Identify which cell holds the provided text, then report its (X, Y) central coordinate. 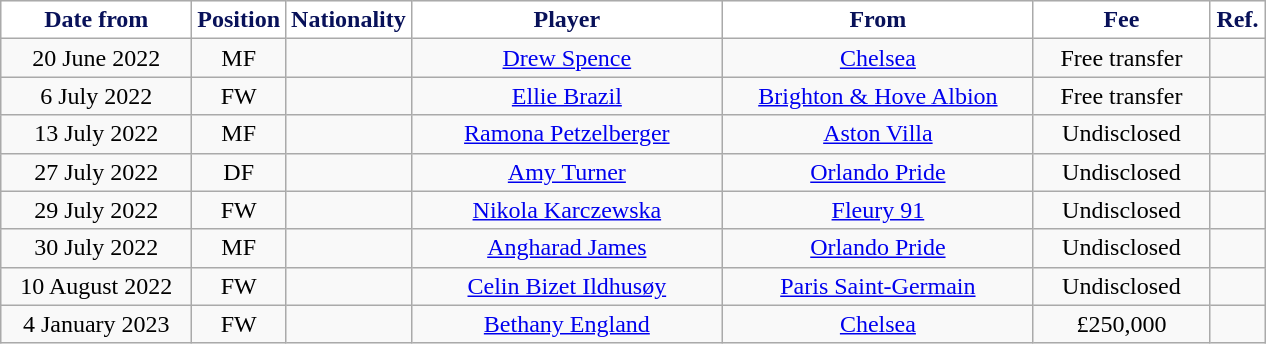
Amy Turner (566, 172)
Angharad James (566, 248)
Ramona Petzelberger (566, 134)
Fleury 91 (878, 210)
13 July 2022 (96, 134)
4 January 2023 (96, 324)
6 July 2022 (96, 96)
20 June 2022 (96, 58)
Ellie Brazil (566, 96)
Ref. (1237, 20)
30 July 2022 (96, 248)
Aston Villa (878, 134)
29 July 2022 (96, 210)
Nationality (349, 20)
27 July 2022 (96, 172)
Nikola Karczewska (566, 210)
Player (566, 20)
Paris Saint-Germain (878, 286)
Bethany England (566, 324)
Celin Bizet Ildhusøy (566, 286)
Position (239, 20)
DF (239, 172)
£250,000 (1121, 324)
Brighton & Hove Albion (878, 96)
Date from (96, 20)
Drew Spence (566, 58)
10 August 2022 (96, 286)
Fee (1121, 20)
From (878, 20)
